Find where the given text appears and provide that cell's center as [X, Y] coordinate. 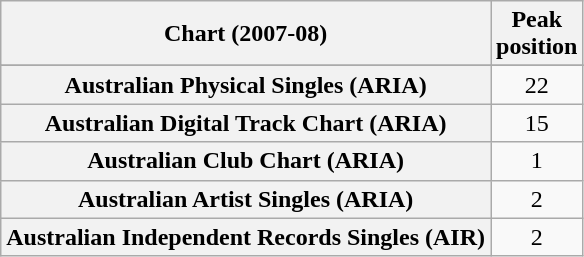
Australian Independent Records Singles (AIR) [246, 237]
Australian Club Chart (ARIA) [246, 161]
15 [537, 123]
1 [537, 161]
Australian Artist Singles (ARIA) [246, 199]
Peakposition [537, 34]
Australian Physical Singles (ARIA) [246, 85]
Chart (2007-08) [246, 34]
22 [537, 85]
Australian Digital Track Chart (ARIA) [246, 123]
